Detect which cell encompasses the target text, then output its (X, Y) center coordinate. 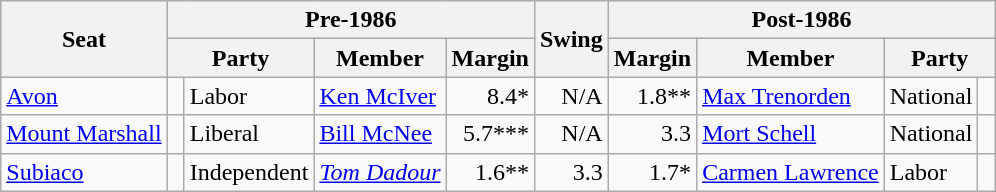
Carmen Lawrence (791, 172)
Liberal (249, 134)
Ken McIver (380, 96)
Subiaco (84, 172)
1.8** (652, 96)
1.6** (490, 172)
Bill McNee (380, 134)
Avon (84, 96)
Seat (84, 39)
1.7* (652, 172)
5.7*** (490, 134)
Mount Marshall (84, 134)
Post-1986 (802, 20)
8.4* (490, 96)
Max Trenorden (791, 96)
Pre-1986 (350, 20)
Mort Schell (791, 134)
Tom Dadour (380, 172)
Swing (571, 39)
Independent (249, 172)
